Extract the (X, Y) coordinate from the center of the cell holding the provided text.  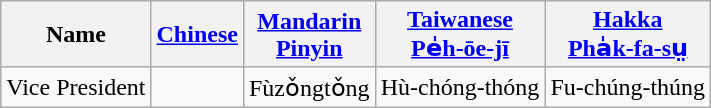
HakkaPha̍k-fa-sṳ (628, 34)
MandarinPinyin (309, 34)
Fùzǒngtǒng (309, 87)
Hù-chóng-thóng (460, 87)
TaiwanesePe̍h-ōe-jī (460, 34)
Fu-chúng-thúng (628, 87)
Name (76, 34)
Chinese (197, 34)
Vice President (76, 87)
